Find where the given text appears and provide that cell's center as (X, Y) coordinate. 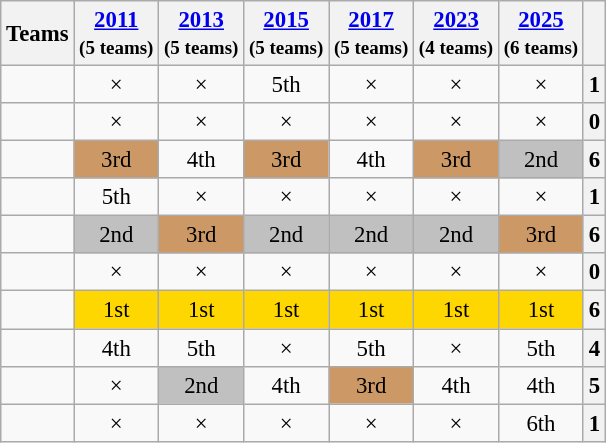
Teams (38, 34)
5 (594, 385)
2011(5 teams) (116, 34)
2023(4 teams) (456, 34)
2015(5 teams) (286, 34)
2017(5 teams) (372, 34)
6th (540, 423)
4 (594, 348)
2013(5 teams) (202, 34)
2025(6 teams) (540, 34)
